Return [X, Y] of the center of cell containing provided text 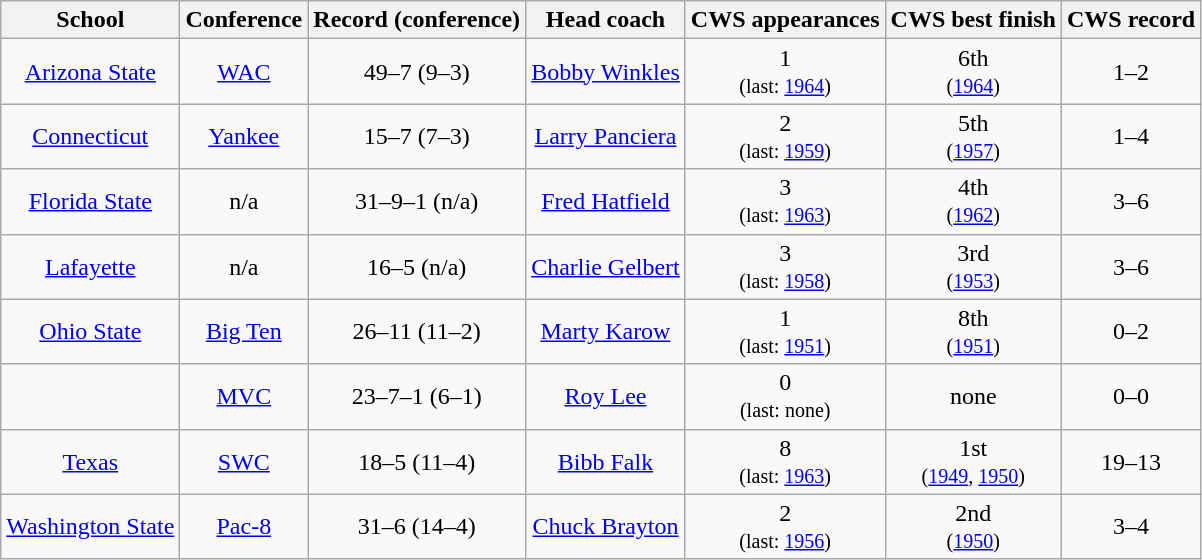
Ohio State [90, 332]
Head coach [606, 20]
Conference [244, 20]
none [973, 396]
5th(1957) [973, 136]
SWC [244, 462]
0–2 [1130, 332]
2(last: 1956) [785, 526]
Big Ten [244, 332]
Chuck Brayton [606, 526]
49–7 (9–3) [417, 72]
1–4 [1130, 136]
19–13 [1130, 462]
CWS best finish [973, 20]
31–6 (14–4) [417, 526]
2(last: 1959) [785, 136]
Connecticut [90, 136]
Charlie Gelbert [606, 266]
Texas [90, 462]
2nd(1950) [973, 526]
15–7 (7–3) [417, 136]
3–4 [1130, 526]
Marty Karow [606, 332]
CWS record [1130, 20]
WAC [244, 72]
31–9–1 (n/a) [417, 202]
1st(1949, 1950) [973, 462]
3rd(1953) [973, 266]
0–0 [1130, 396]
23–7–1 (6–1) [417, 396]
8th(1951) [973, 332]
16–5 (n/a) [417, 266]
School [90, 20]
Bobby Winkles [606, 72]
8(last: 1963) [785, 462]
Larry Panciera [606, 136]
Washington State [90, 526]
18–5 (11–4) [417, 462]
Arizona State [90, 72]
Pac-8 [244, 526]
3(last: 1958) [785, 266]
Bibb Falk [606, 462]
CWS appearances [785, 20]
Record (conference) [417, 20]
MVC [244, 396]
Florida State [90, 202]
Roy Lee [606, 396]
1(last: 1951) [785, 332]
Yankee [244, 136]
Lafayette [90, 266]
1–2 [1130, 72]
1(last: 1964) [785, 72]
Fred Hatfield [606, 202]
0(last: none) [785, 396]
26–11 (11–2) [417, 332]
4th(1962) [973, 202]
3(last: 1963) [785, 202]
6th(1964) [973, 72]
